Extract the (x, y) coordinate from the center of the cell holding the provided text.  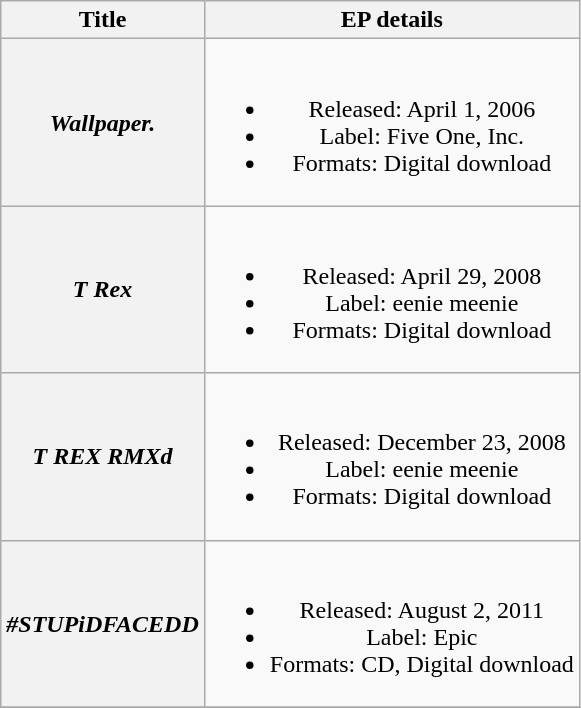
Released: December 23, 2008Label: eenie meenieFormats: Digital download (392, 456)
Title (103, 20)
Wallpaper. (103, 122)
EP details (392, 20)
T REX RMXd (103, 456)
Released: April 29, 2008Label: eenie meenieFormats: Digital download (392, 290)
#STUPiDFACEDD (103, 624)
Released: August 2, 2011Label: EpicFormats: CD, Digital download (392, 624)
T Rex (103, 290)
Released: April 1, 2006Label: Five One, Inc.Formats: Digital download (392, 122)
